Extract the [X, Y] coordinate from the center of the cell holding the provided text.  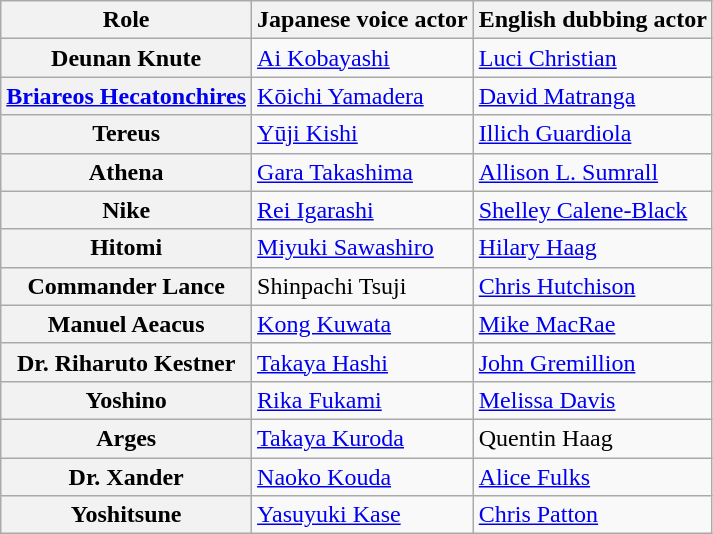
Rika Fukami [363, 400]
Ai Kobayashi [363, 58]
Shelley Calene-Black [592, 210]
Takaya Hashi [363, 362]
Hilary Haag [592, 248]
Chris Hutchison [592, 286]
Nike [126, 210]
Gara Takashima [363, 172]
Briareos Hecatonchires [126, 96]
Athena [126, 172]
Arges [126, 438]
Alice Fulks [592, 477]
Melissa Davis [592, 400]
Hitomi [126, 248]
Quentin Haag [592, 438]
David Matranga [592, 96]
Dr. Riharuto Kestner [126, 362]
Japanese voice actor [363, 20]
Naoko Kouda [363, 477]
Dr. Xander [126, 477]
Kong Kuwata [363, 324]
Takaya Kuroda [363, 438]
Yoshino [126, 400]
Yūji Kishi [363, 134]
Mike MacRae [592, 324]
Deunan Knute [126, 58]
English dubbing actor [592, 20]
Tereus [126, 134]
Luci Christian [592, 58]
Yoshitsune [126, 515]
Rei Igarashi [363, 210]
Commander Lance [126, 286]
Manuel Aeacus [126, 324]
Chris Patton [592, 515]
Yasuyuki Kase [363, 515]
Miyuki Sawashiro [363, 248]
Role [126, 20]
John Gremillion [592, 362]
Shinpachi Tsuji [363, 286]
Kōichi Yamadera [363, 96]
Illich Guardiola [592, 134]
Allison L. Sumrall [592, 172]
